Return the (x, y) coordinate for the center point of the cell that contains the specified text.  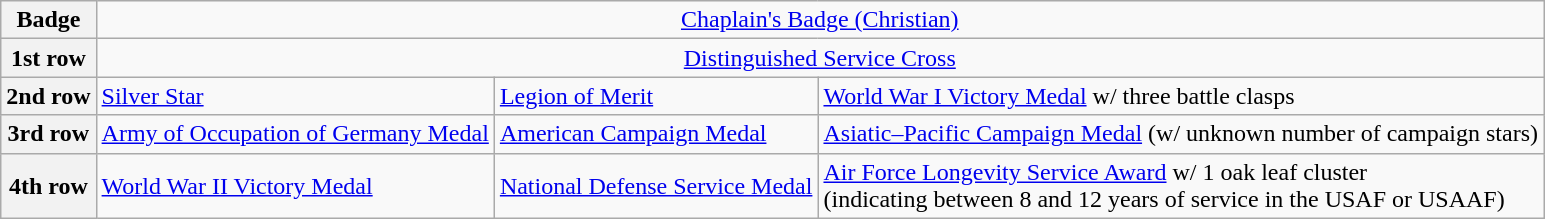
Distinguished Service Cross (820, 58)
Air Force Longevity Service Award w/ 1 oak leaf cluster(indicating between 8 and 12 years of service in the USAF or USAAF) (1181, 186)
Chaplain's Badge (Christian) (820, 20)
3rd row (48, 134)
1st row (48, 58)
Asiatic–Pacific Campaign Medal (w/ unknown number of campaign stars) (1181, 134)
World War II Victory Medal (295, 186)
Legion of Merit (656, 96)
American Campaign Medal (656, 134)
2nd row (48, 96)
World War I Victory Medal w/ three battle clasps (1181, 96)
4th row (48, 186)
Badge (48, 20)
Army of Occupation of Germany Medal (295, 134)
National Defense Service Medal (656, 186)
Silver Star (295, 96)
